Extract the [x, y] coordinate from the center of the cell holding the provided text.  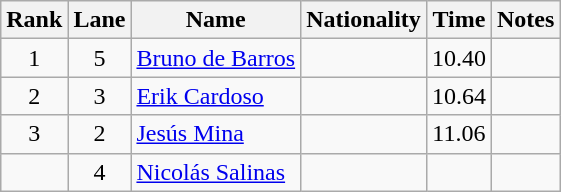
Name [216, 20]
Notes [525, 20]
Rank [34, 20]
10.64 [458, 96]
Nicolás Salinas [216, 172]
Jesús Mina [216, 134]
Time [458, 20]
5 [100, 58]
10.40 [458, 58]
Nationality [364, 20]
4 [100, 172]
Lane [100, 20]
1 [34, 58]
Erik Cardoso [216, 96]
11.06 [458, 134]
Bruno de Barros [216, 58]
